Extract the [X, Y] coordinate from the center of the cell holding the provided text.  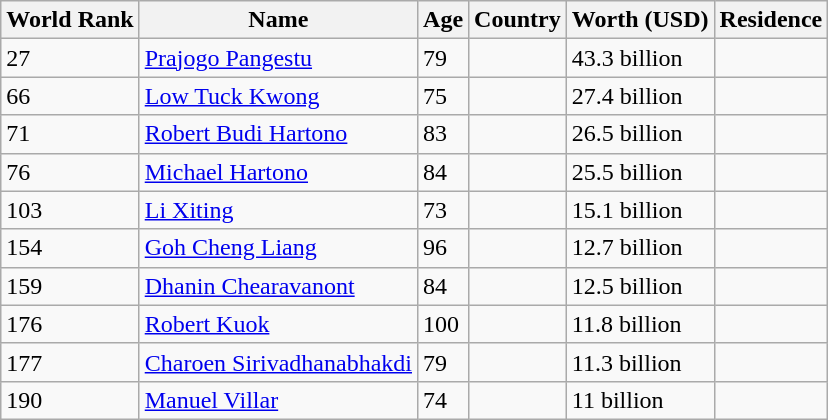
Robert Budi Hartono [278, 134]
27 [70, 58]
Worth (USD) [640, 20]
75 [444, 96]
176 [70, 324]
Robert Kuok [278, 324]
177 [70, 362]
Manuel Villar [278, 400]
12.5 billion [640, 286]
Michael Hartono [278, 172]
96 [444, 248]
66 [70, 96]
Country [518, 20]
103 [70, 210]
74 [444, 400]
25.5 billion [640, 172]
Goh Cheng Liang [278, 248]
Low Tuck Kwong [278, 96]
Dhanin Chearavanont [278, 286]
190 [70, 400]
26.5 billion [640, 134]
Prajogo Pangestu [278, 58]
11 billion [640, 400]
15.1 billion [640, 210]
Residence [771, 20]
11.8 billion [640, 324]
Charoen Sirivadhanabhakdi [278, 362]
83 [444, 134]
Li Xiting [278, 210]
159 [70, 286]
73 [444, 210]
154 [70, 248]
11.3 billion [640, 362]
12.7 billion [640, 248]
27.4 billion [640, 96]
71 [70, 134]
Name [278, 20]
76 [70, 172]
World Rank [70, 20]
43.3 billion [640, 58]
Age [444, 20]
100 [444, 324]
